Scan for the cell matching the given text and deliver its (X, Y) coordinate at center. 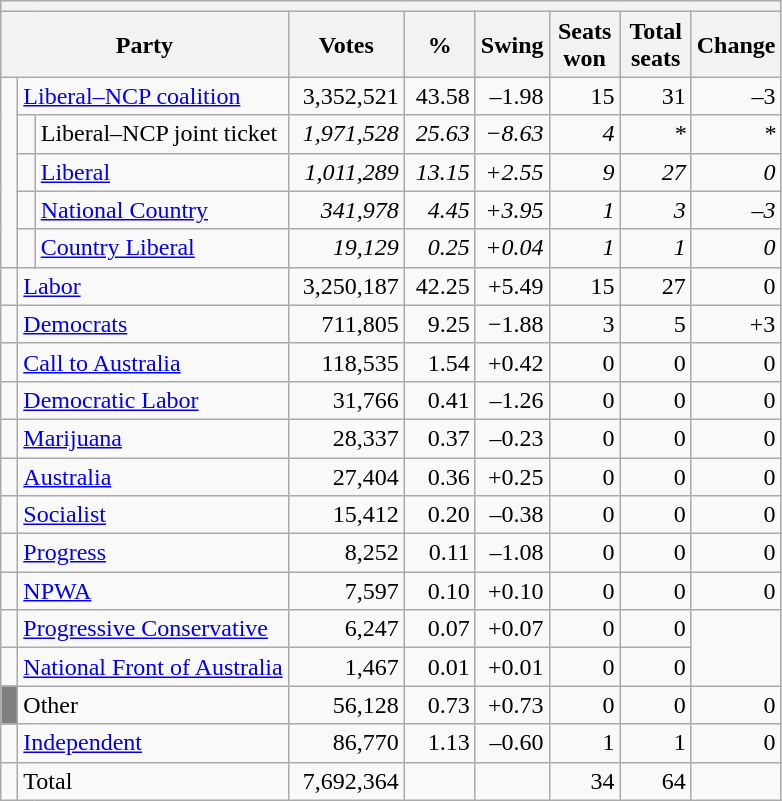
Labor (153, 286)
15,412 (346, 515)
64 (656, 781)
0.37 (440, 438)
9.25 (440, 324)
–1.26 (512, 400)
7,597 (346, 591)
NPWA (153, 591)
−8.63 (512, 134)
+0.73 (512, 705)
0.36 (440, 477)
Other (153, 705)
+0.04 (512, 248)
118,535 (346, 362)
0.73 (440, 705)
Liberal–NCP joint ticket (162, 134)
Liberal (162, 172)
National Country (162, 210)
1,011,289 (346, 172)
+0.10 (512, 591)
711,805 (346, 324)
1.13 (440, 743)
+2.55 (512, 172)
341,978 (346, 210)
1.54 (440, 362)
1,467 (346, 667)
31 (656, 96)
Australia (153, 477)
27,404 (346, 477)
Seats won (584, 44)
+0.07 (512, 629)
42.25 (440, 286)
19,129 (346, 248)
+0.42 (512, 362)
0.20 (440, 515)
National Front of Australia (153, 667)
–0.38 (512, 515)
86,770 (346, 743)
3,250,187 (346, 286)
–1.08 (512, 553)
% (440, 44)
0.25 (440, 248)
Independent (153, 743)
0.01 (440, 667)
Total (153, 781)
6,247 (346, 629)
Swing (512, 44)
28,337 (346, 438)
31,766 (346, 400)
–0.60 (512, 743)
4 (584, 134)
0.41 (440, 400)
Votes (346, 44)
−1.88 (512, 324)
Democrats (153, 324)
9 (584, 172)
56,128 (346, 705)
+5.49 (512, 286)
3,352,521 (346, 96)
+0.25 (512, 477)
0.07 (440, 629)
43.58 (440, 96)
Change (736, 44)
–0.23 (512, 438)
0.11 (440, 553)
Progress (153, 553)
8,252 (346, 553)
Democratic Labor (153, 400)
Party (144, 44)
Marijuana (153, 438)
–1.98 (512, 96)
7,692,364 (346, 781)
4.45 (440, 210)
25.63 (440, 134)
+3.95 (512, 210)
Call to Australia (153, 362)
Liberal–NCP coalition (153, 96)
+3 (736, 324)
0.10 (440, 591)
5 (656, 324)
1,971,528 (346, 134)
Total seats (656, 44)
Socialist (153, 515)
+0.01 (512, 667)
34 (584, 781)
Progressive Conservative (153, 629)
13.15 (440, 172)
Country Liberal (162, 248)
